From the cell containing the given text, extract its center point as [x, y] coordinate. 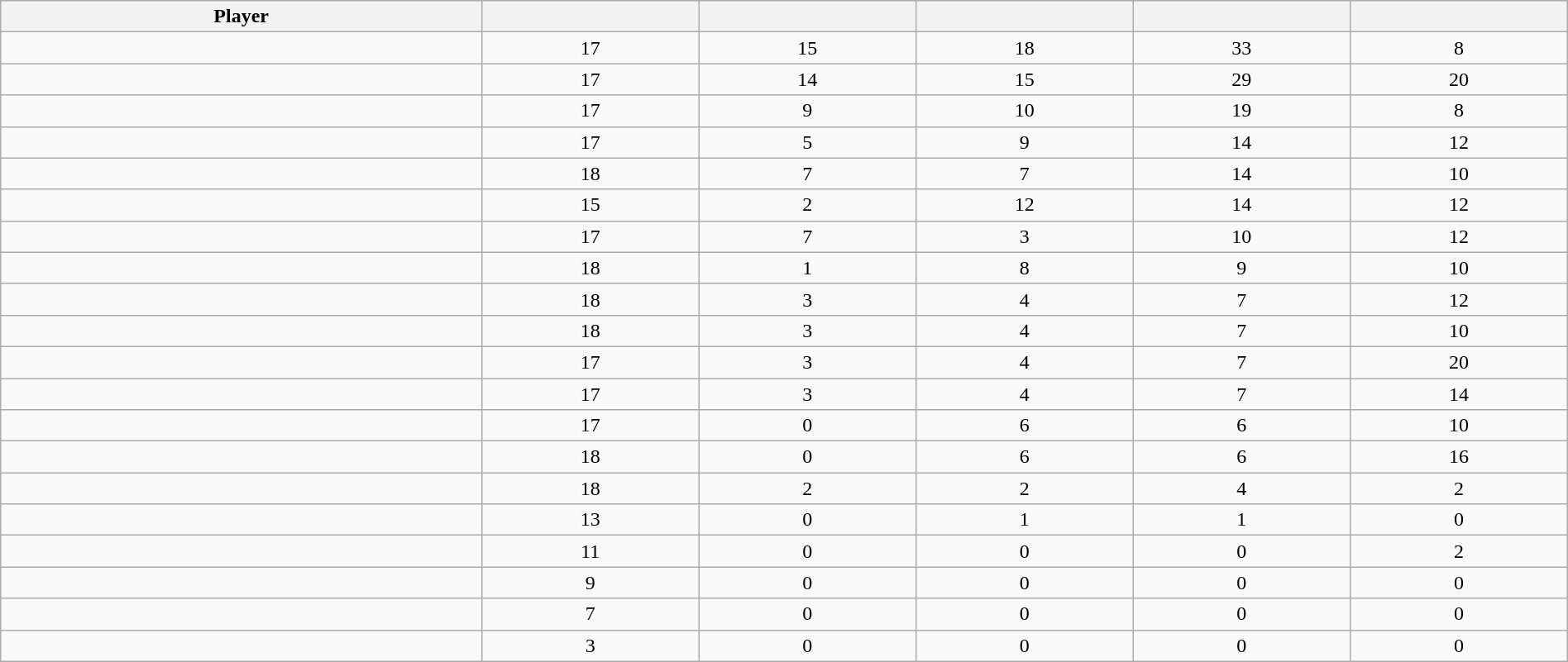
13 [590, 520]
29 [1242, 79]
Player [241, 17]
33 [1242, 48]
11 [590, 551]
16 [1459, 457]
5 [807, 142]
19 [1242, 111]
